Provide the (X, Y) coordinate of the cell's center where the given text is located.  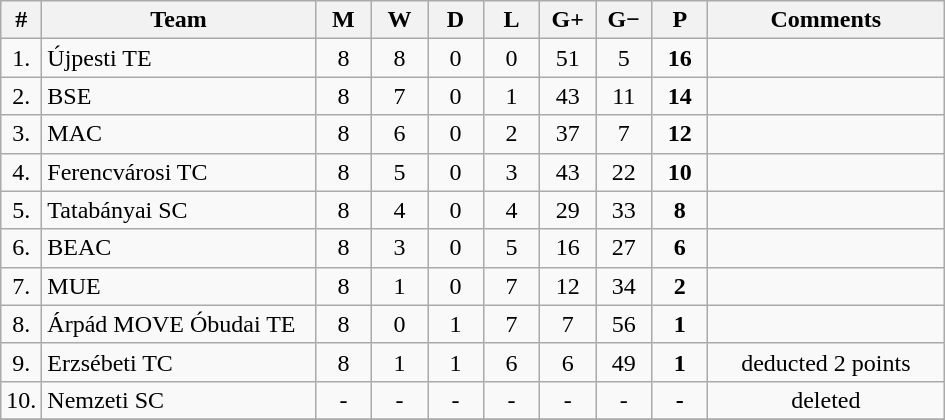
Nemzeti SC (179, 400)
BEAC (179, 248)
G+ (568, 20)
7. (22, 286)
2. (22, 96)
22 (624, 172)
11 (624, 96)
P (680, 20)
9. (22, 362)
MAC (179, 134)
51 (568, 58)
37 (568, 134)
BSE (179, 96)
27 (624, 248)
L (512, 20)
Erzsébeti TC (179, 362)
8. (22, 324)
deducted 2 points (826, 362)
34 (624, 286)
14 (680, 96)
Comments (826, 20)
10. (22, 400)
29 (568, 210)
Árpád MOVE Óbudai TE (179, 324)
3. (22, 134)
# (22, 20)
Újpesti TE (179, 58)
MUE (179, 286)
56 (624, 324)
10 (680, 172)
Tatabányai SC (179, 210)
Ferencvárosi TC (179, 172)
W (399, 20)
4. (22, 172)
49 (624, 362)
5. (22, 210)
M (343, 20)
33 (624, 210)
Team (179, 20)
D (456, 20)
G− (624, 20)
deleted (826, 400)
1. (22, 58)
6. (22, 248)
